Capture the cell that displays the provided text and extract its [x, y] central coordinate. 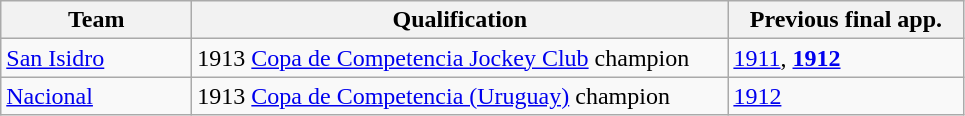
Nacional [96, 96]
Previous final app. [846, 20]
Qualification [460, 20]
1913 Copa de Competencia Jockey Club champion [460, 58]
1912 [846, 96]
Team [96, 20]
1913 Copa de Competencia (Uruguay) champion [460, 96]
San Isidro [96, 58]
1911, 1912 [846, 58]
